For the text-containing cell, return its midpoint in (x, y) coordinate format. 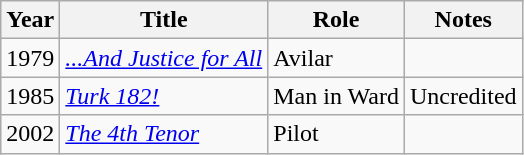
Title (164, 20)
The 4th Tenor (164, 134)
Turk 182! (164, 96)
Uncredited (463, 96)
...And Justice for All (164, 58)
Notes (463, 20)
Role (336, 20)
Avilar (336, 58)
Year (30, 20)
Man in Ward (336, 96)
1979 (30, 58)
Pilot (336, 134)
2002 (30, 134)
1985 (30, 96)
